Provide the [X, Y] coordinate of the cell's center where the given text is located.  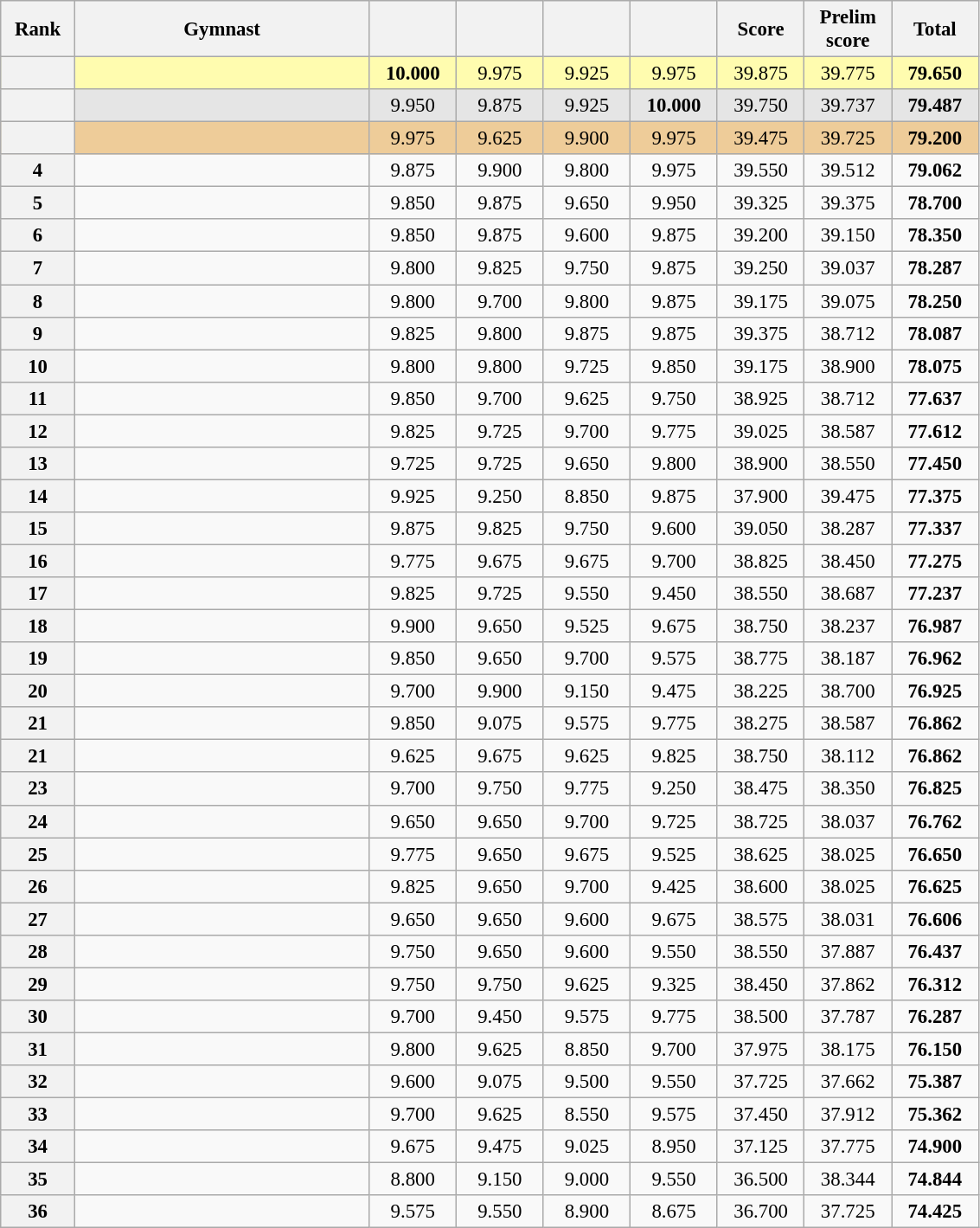
31 [38, 1049]
29 [38, 984]
16 [38, 561]
38.225 [761, 691]
38.575 [761, 919]
10 [38, 366]
39.512 [848, 170]
18 [38, 627]
39.075 [848, 301]
37.912 [848, 1115]
Prelim score [848, 29]
76.287 [934, 1017]
34 [38, 1147]
76.606 [934, 919]
28 [38, 952]
7 [38, 268]
9.325 [675, 984]
77.450 [934, 464]
36 [38, 1212]
76.987 [934, 627]
39.025 [761, 431]
38.237 [848, 627]
79.200 [934, 138]
5 [38, 203]
30 [38, 1017]
76.925 [934, 691]
35 [38, 1180]
79.062 [934, 170]
39.037 [848, 268]
39.550 [761, 170]
37.662 [848, 1082]
38.687 [848, 594]
77.637 [934, 398]
17 [38, 594]
36.700 [761, 1212]
37.787 [848, 1017]
38.925 [761, 398]
79.487 [934, 106]
8.550 [586, 1115]
33 [38, 1115]
77.375 [934, 496]
11 [38, 398]
39.750 [761, 106]
79.650 [934, 74]
74.425 [934, 1212]
76.150 [934, 1049]
38.031 [848, 919]
39.050 [761, 529]
25 [38, 854]
39.875 [761, 74]
37.450 [761, 1115]
9.025 [586, 1147]
38.344 [848, 1180]
8.950 [675, 1147]
9.000 [586, 1180]
37.900 [761, 496]
38.625 [761, 854]
78.700 [934, 203]
75.387 [934, 1082]
76.312 [934, 984]
38.112 [848, 756]
8 [38, 301]
24 [38, 821]
39.725 [848, 138]
38.500 [761, 1017]
Rank [38, 29]
37.862 [848, 984]
13 [38, 464]
38.725 [761, 821]
38.700 [848, 691]
4 [38, 170]
76.825 [934, 789]
77.275 [934, 561]
19 [38, 659]
39.737 [848, 106]
23 [38, 789]
39.200 [761, 236]
Total [934, 29]
39.150 [848, 236]
38.600 [761, 886]
6 [38, 236]
77.237 [934, 594]
36.500 [761, 1180]
78.250 [934, 301]
38.825 [761, 561]
8.675 [675, 1212]
38.037 [848, 821]
78.350 [934, 236]
27 [38, 919]
39.250 [761, 268]
38.287 [848, 529]
37.125 [761, 1147]
76.650 [934, 854]
76.625 [934, 886]
39.325 [761, 203]
76.962 [934, 659]
32 [38, 1082]
26 [38, 886]
78.075 [934, 366]
38.175 [848, 1049]
9.500 [586, 1082]
8.900 [586, 1212]
76.437 [934, 952]
76.762 [934, 821]
Gymnast [221, 29]
38.775 [761, 659]
38.187 [848, 659]
75.362 [934, 1115]
74.900 [934, 1147]
12 [38, 431]
37.975 [761, 1049]
37.775 [848, 1147]
37.887 [848, 952]
74.844 [934, 1180]
14 [38, 496]
Score [761, 29]
15 [38, 529]
77.337 [934, 529]
38.275 [761, 723]
20 [38, 691]
77.612 [934, 431]
78.287 [934, 268]
9.425 [675, 886]
38.475 [761, 789]
9 [38, 333]
8.800 [413, 1180]
39.775 [848, 74]
38.350 [848, 789]
78.087 [934, 333]
